Output the [X, Y] coordinate of the center of the cell containing the given text.  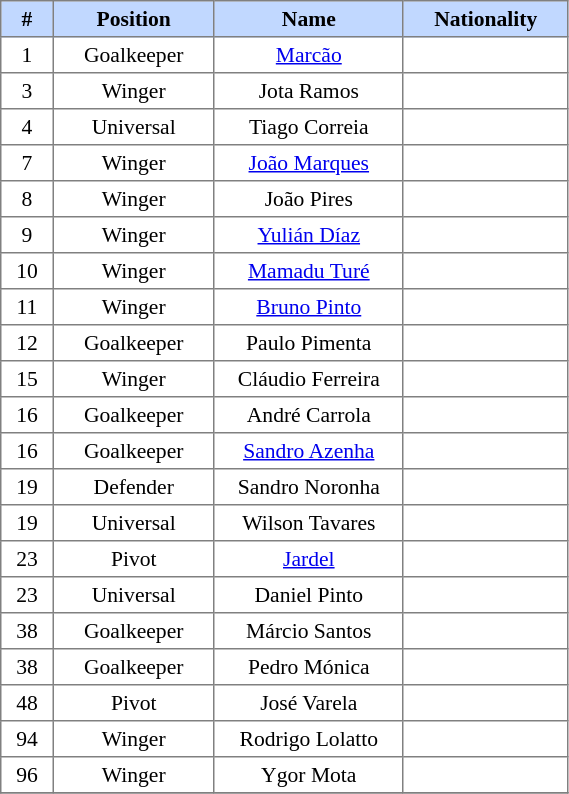
Sandro Noronha [308, 487]
Cláudio Ferreira [308, 379]
7 [27, 163]
9 [27, 235]
André Carrola [308, 415]
João Pires [308, 199]
48 [27, 703]
José Varela [308, 703]
Yulián Díaz [308, 235]
11 [27, 307]
Ygor Mota [308, 775]
3 [27, 91]
15 [27, 379]
94 [27, 739]
Paulo Pimenta [308, 343]
Tiago Correia [308, 127]
Jota Ramos [308, 91]
Defender [134, 487]
# [27, 19]
1 [27, 55]
Name [308, 19]
Bruno Pinto [308, 307]
Sandro Azenha [308, 451]
4 [27, 127]
12 [27, 343]
Daniel Pinto [308, 595]
Position [134, 19]
Nationality [486, 19]
Wilson Tavares [308, 523]
96 [27, 775]
Rodrigo Lolatto [308, 739]
Jardel [308, 559]
Pedro Mónica [308, 667]
Marcão [308, 55]
10 [27, 271]
João Marques [308, 163]
Márcio Santos [308, 631]
Mamadu Turé [308, 271]
8 [27, 199]
